Capture the cell that displays the provided text and extract its [X, Y] central coordinate. 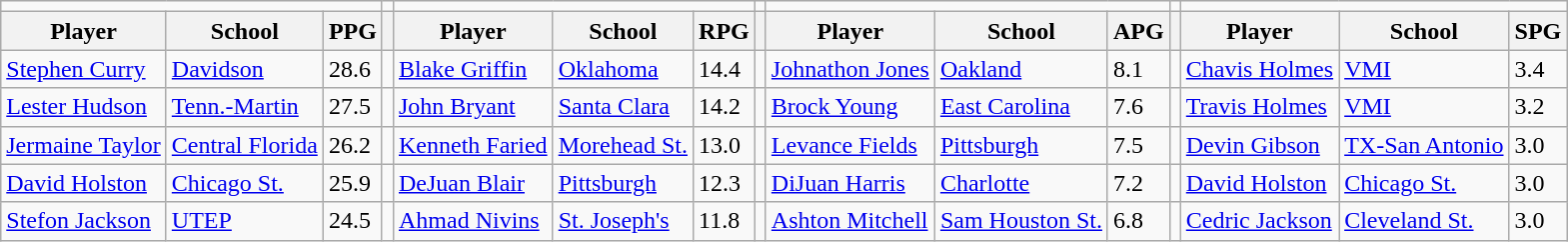
Cedric Jackson [1259, 221]
SPG [1538, 31]
St. Joseph's [623, 221]
7.6 [1138, 107]
14.4 [725, 69]
27.5 [352, 107]
3.2 [1538, 107]
Oklahoma [623, 69]
Oakland [1021, 69]
DeJuan Blair [473, 183]
Jermaine Taylor [84, 145]
APG [1138, 31]
7.5 [1138, 145]
Davidson [244, 69]
Ahmad Nivins [473, 221]
TX-San Antonio [1424, 145]
12.3 [725, 183]
Travis Holmes [1259, 107]
Morehead St. [623, 145]
Charlotte [1021, 183]
Kenneth Faried [473, 145]
25.9 [352, 183]
7.2 [1138, 183]
Cleveland St. [1424, 221]
14.2 [725, 107]
Central Florida [244, 145]
RPG [725, 31]
Tenn.-Martin [244, 107]
Brock Young [849, 107]
24.5 [352, 221]
8.1 [1138, 69]
Lester Hudson [84, 107]
Ashton Mitchell [849, 221]
Levance Fields [849, 145]
Sam Houston St. [1021, 221]
UTEP [244, 221]
13.0 [725, 145]
Chavis Holmes [1259, 69]
Johnathon Jones [849, 69]
6.8 [1138, 221]
East Carolina [1021, 107]
Stephen Curry [84, 69]
3.4 [1538, 69]
26.2 [352, 145]
28.6 [352, 69]
John Bryant [473, 107]
DiJuan Harris [849, 183]
Stefon Jackson [84, 221]
Santa Clara [623, 107]
Blake Griffin [473, 69]
Devin Gibson [1259, 145]
11.8 [725, 221]
PPG [352, 31]
